Scan for the cell matching the given text and deliver its [X, Y] coordinate at center. 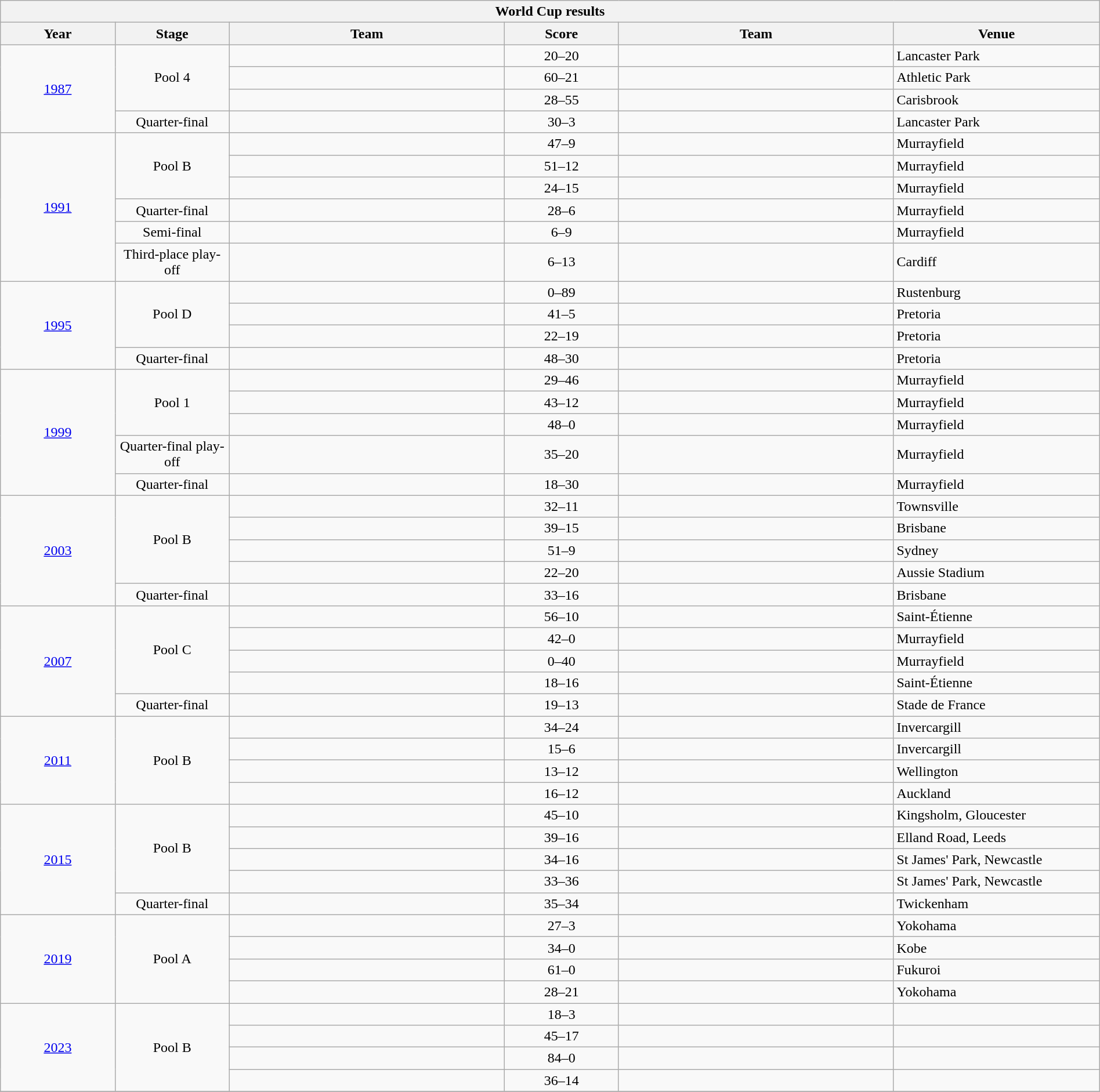
84–0 [562, 1058]
Pool 4 [172, 78]
22–19 [562, 336]
2023 [58, 1047]
Kobe [997, 948]
Aussie Stadium [997, 572]
Pool 1 [172, 402]
18–30 [562, 484]
Pool D [172, 314]
48–0 [562, 425]
45–17 [562, 1036]
Year [58, 34]
0–40 [562, 661]
1999 [58, 433]
48–30 [562, 358]
28–21 [562, 992]
61–0 [562, 970]
18–16 [562, 683]
29–46 [562, 380]
2007 [58, 661]
Quarter-final play-off [172, 455]
Fukuroi [997, 970]
45–10 [562, 815]
15–6 [562, 749]
27–3 [562, 926]
Sydney [997, 550]
Athletic Park [997, 78]
47–9 [562, 144]
Semi-final [172, 232]
43–12 [562, 402]
Stade de France [997, 705]
2015 [58, 859]
Rustenburg [997, 292]
33–36 [562, 881]
36–14 [562, 1080]
39–16 [562, 837]
22–20 [562, 572]
2019 [58, 959]
16–12 [562, 793]
Pool A [172, 959]
34–16 [562, 859]
Townsville [997, 506]
39–15 [562, 528]
34–24 [562, 727]
33–16 [562, 594]
51–12 [562, 166]
13–12 [562, 771]
56–10 [562, 616]
Venue [997, 34]
Stage [172, 34]
Auckland [997, 793]
Twickenham [997, 904]
Kingsholm, Gloucester [997, 815]
24–15 [562, 188]
34–0 [562, 948]
Pool C [172, 650]
2011 [58, 760]
6–13 [562, 262]
32–11 [562, 506]
Wellington [997, 771]
1987 [58, 89]
1991 [58, 206]
28–55 [562, 100]
35–20 [562, 455]
28–6 [562, 210]
60–21 [562, 78]
Score [562, 34]
42–0 [562, 638]
Carisbrook [997, 100]
30–3 [562, 122]
1995 [58, 325]
35–34 [562, 904]
19–13 [562, 705]
Third-place play-off [172, 262]
World Cup results [550, 12]
41–5 [562, 314]
Cardiff [997, 262]
18–3 [562, 1014]
0–89 [562, 292]
6–9 [562, 232]
20–20 [562, 56]
2003 [58, 550]
51–9 [562, 550]
Elland Road, Leeds [997, 837]
